Output the (X, Y) coordinate of the center of the cell containing the given text.  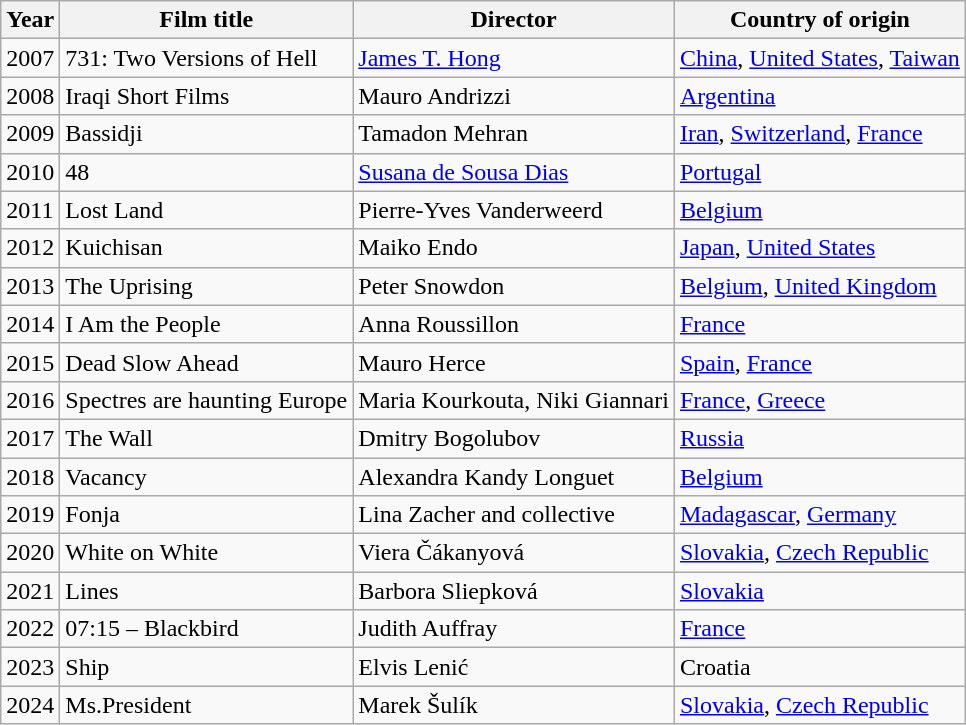
Croatia (820, 667)
Maria Kourkouta, Niki Giannari (514, 400)
Year (30, 20)
2019 (30, 515)
Spain, France (820, 362)
Film title (206, 20)
Ship (206, 667)
2013 (30, 286)
I Am the People (206, 324)
Elvis Lenić (514, 667)
Viera Čákanyová (514, 553)
731: Two Versions of Hell (206, 58)
Maiko Endo (514, 248)
2010 (30, 172)
2012 (30, 248)
Vacancy (206, 477)
Alexandra Kandy Longuet (514, 477)
Ms.President (206, 705)
Peter Snowdon (514, 286)
Madagascar, Germany (820, 515)
Judith Auffray (514, 629)
France, Greece (820, 400)
Kuichisan (206, 248)
2016 (30, 400)
Marek Šulík (514, 705)
2020 (30, 553)
Lost Land (206, 210)
2008 (30, 96)
2009 (30, 134)
2007 (30, 58)
The Wall (206, 438)
Fonja (206, 515)
2014 (30, 324)
Belgium, United Kingdom (820, 286)
Spectres are haunting Europe (206, 400)
White on White (206, 553)
2018 (30, 477)
Dmitry Bogolubov (514, 438)
2023 (30, 667)
Japan, United States (820, 248)
Anna Roussillon (514, 324)
Barbora Sliepková (514, 591)
Country of origin (820, 20)
China, United States, Taiwan (820, 58)
2021 (30, 591)
48 (206, 172)
Lina Zacher and collective (514, 515)
Mauro Andrizzi (514, 96)
Dead Slow Ahead (206, 362)
2024 (30, 705)
Director (514, 20)
Tamadon Mehran (514, 134)
Susana de Sousa Dias (514, 172)
2017 (30, 438)
Iraqi Short Films (206, 96)
The Uprising (206, 286)
James T. Hong (514, 58)
2015 (30, 362)
Mauro Herce (514, 362)
Russia (820, 438)
Lines (206, 591)
07:15 – Blackbird (206, 629)
2022 (30, 629)
Portugal (820, 172)
Slovakia (820, 591)
2011 (30, 210)
Iran, Switzerland, France (820, 134)
Pierre-Yves Vanderweerd (514, 210)
Argentina (820, 96)
Bassidji (206, 134)
